For the text-containing cell, return its midpoint in [x, y] coordinate format. 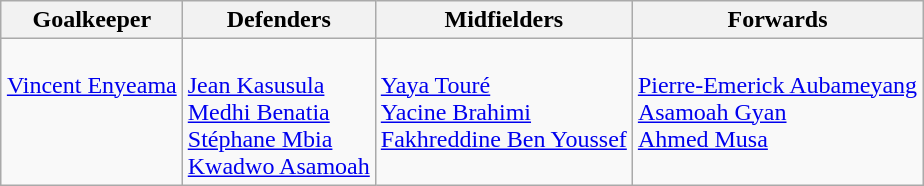
Vincent Enyeama [92, 112]
Defenders [278, 20]
Midfielders [504, 20]
Jean Kasusula Medhi Benatia Stéphane Mbia Kwadwo Asamoah [278, 112]
Goalkeeper [92, 20]
Yaya Touré Yacine Brahimi Fakhreddine Ben Youssef [504, 112]
Forwards [777, 20]
Pierre-Emerick Aubameyang Asamoah Gyan Ahmed Musa [777, 112]
